Find where the given text appears and provide that cell's center as (X, Y) coordinate. 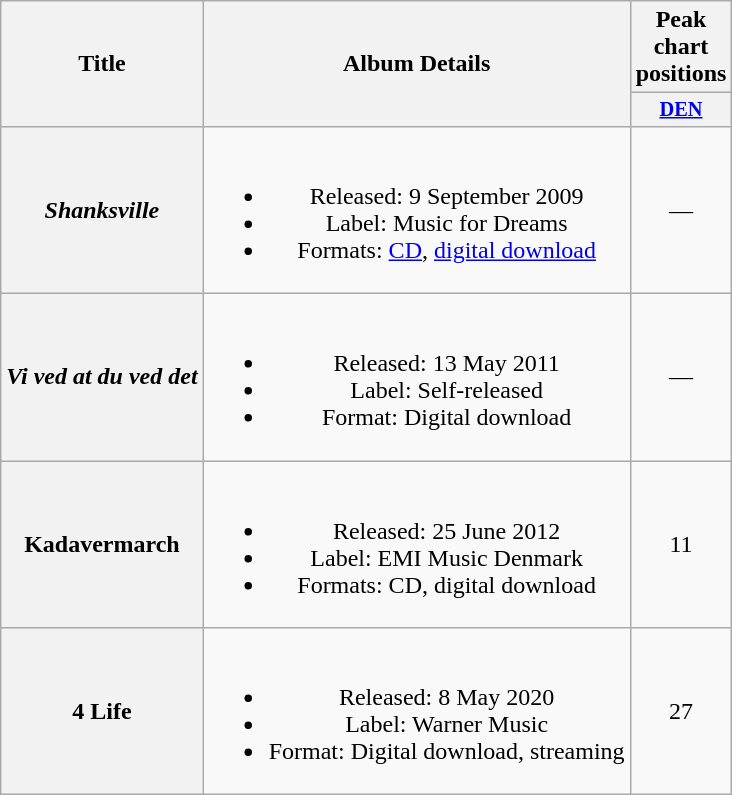
Album Details (416, 64)
Released: 8 May 2020Label: Warner MusicFormat: Digital download, streaming (416, 712)
Shanksville (102, 210)
Released: 9 September 2009Label: Music for DreamsFormats: CD, digital download (416, 210)
4 Life (102, 712)
Peak chart positions (681, 47)
Released: 25 June 2012Label: EMI Music DenmarkFormats: CD, digital download (416, 544)
27 (681, 712)
DEN (681, 110)
Vi ved at du ved det (102, 378)
Title (102, 64)
Released: 13 May 2011Label: Self-releasedFormat: Digital download (416, 378)
Kadavermarch (102, 544)
11 (681, 544)
